Search for the cell housing the specified text and yield its (x, y) center coordinate. 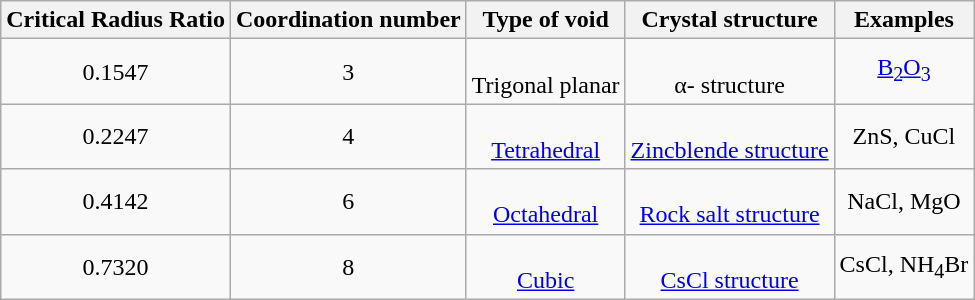
CsCl structure (730, 266)
Crystal structure (730, 20)
3 (348, 72)
α- structure (730, 72)
CsCl, NH4Br (904, 266)
Type of void (546, 20)
Zincblende structure (730, 136)
0.4142 (116, 202)
NaCl, MgO (904, 202)
4 (348, 136)
Examples (904, 20)
ZnS, CuCl (904, 136)
Trigonal planar (546, 72)
Critical Radius Ratio (116, 20)
0.1547 (116, 72)
Coordination number (348, 20)
Cubic (546, 266)
B2O3 (904, 72)
8 (348, 266)
Tetrahedral (546, 136)
0.7320 (116, 266)
Rock salt structure (730, 202)
0.2247 (116, 136)
6 (348, 202)
Octahedral (546, 202)
